Pinpoint the cell where the given text exists, returning its [X, Y] midpoint coordinate. 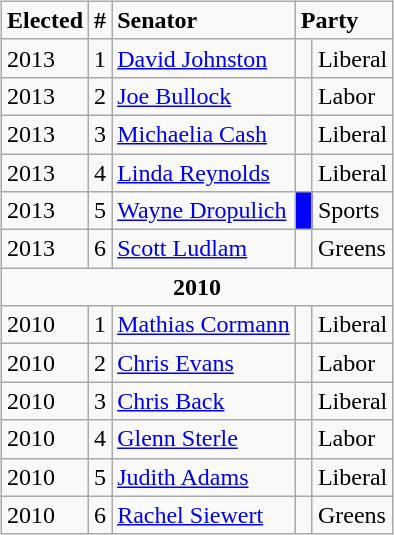
Linda Reynolds [204, 173]
# [100, 20]
Party [344, 20]
Chris Back [204, 401]
Elected [46, 20]
Wayne Dropulich [204, 211]
Joe Bullock [204, 96]
Senator [204, 20]
Judith Adams [204, 477]
Chris Evans [204, 363]
Rachel Siewert [204, 515]
Scott Ludlam [204, 249]
Glenn Sterle [204, 439]
Michaelia Cash [204, 134]
David Johnston [204, 58]
Sports [352, 211]
Mathias Cormann [204, 325]
